Pinpoint the cell where the given text exists, returning its [X, Y] midpoint coordinate. 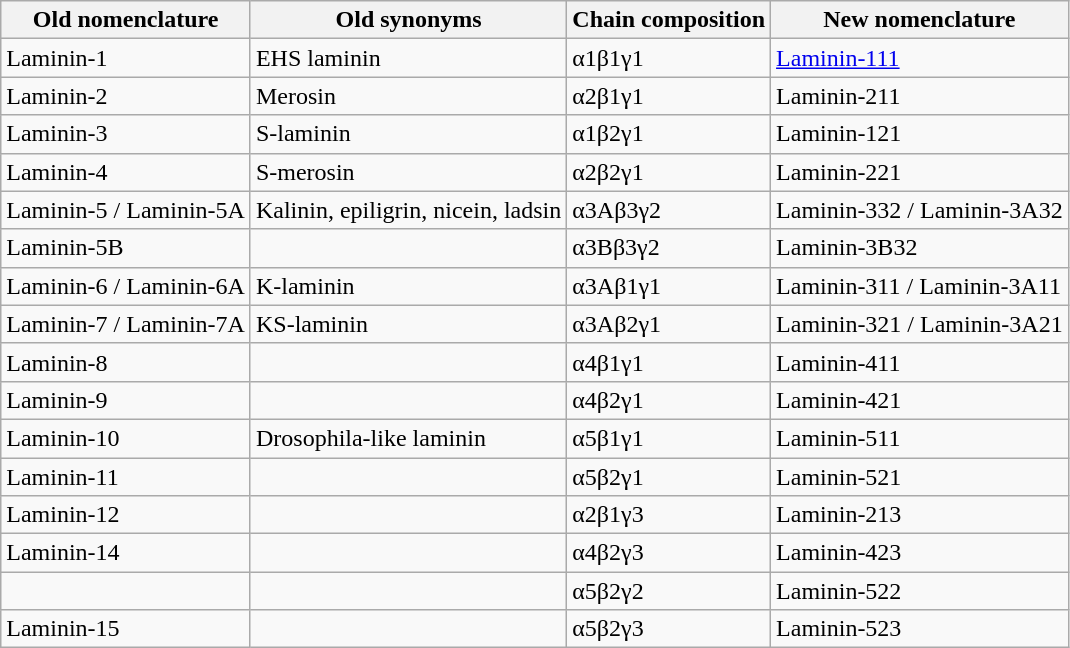
Laminin-8 [126, 362]
α4β1γ1 [669, 362]
Laminin-321 / Laminin-3A21 [920, 324]
Laminin-9 [126, 400]
Old nomenclature [126, 20]
α3Aβ3γ2 [669, 210]
Merosin [408, 96]
Laminin-1 [126, 58]
Laminin-511 [920, 438]
Laminin-11 [126, 477]
Laminin-213 [920, 515]
α1β2γ1 [669, 134]
Laminin-421 [920, 400]
Laminin-3 [126, 134]
α3Aβ2γ1 [669, 324]
Old synonyms [408, 20]
Laminin-4 [126, 172]
K-laminin [408, 286]
α5β2γ2 [669, 591]
α4β2γ1 [669, 400]
α3Aβ1γ1 [669, 286]
Laminin-411 [920, 362]
S-laminin [408, 134]
α1β1γ1 [669, 58]
α4β2γ3 [669, 553]
α2β2γ1 [669, 172]
S-merosin [408, 172]
Laminin-10 [126, 438]
Laminin-7 / Laminin-7A [126, 324]
Laminin-221 [920, 172]
α2β1γ1 [669, 96]
α5β2γ3 [669, 629]
Laminin-15 [126, 629]
Laminin-111 [920, 58]
Laminin-3B32 [920, 248]
Chain composition [669, 20]
KS-laminin [408, 324]
Laminin-332 / Laminin-3A32 [920, 210]
Laminin-423 [920, 553]
α5β2γ1 [669, 477]
α2β1γ3 [669, 515]
α5β1γ1 [669, 438]
Laminin-2 [126, 96]
Laminin-5 / Laminin-5A [126, 210]
Laminin-211 [920, 96]
Laminin-521 [920, 477]
Laminin-523 [920, 629]
Laminin-6 / Laminin-6A [126, 286]
EHS laminin [408, 58]
Laminin-121 [920, 134]
Laminin-5B [126, 248]
Laminin-14 [126, 553]
New nomenclature [920, 20]
Drosophila-like laminin [408, 438]
Laminin-12 [126, 515]
α3Bβ3γ2 [669, 248]
Laminin-522 [920, 591]
Laminin-311 / Laminin-3A11 [920, 286]
Kalinin, epiligrin, nicein, ladsin [408, 210]
